Output the (X, Y) coordinate of the center of the cell containing the given text.  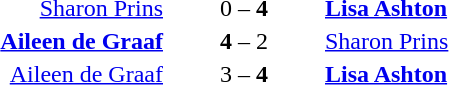
4 – 2 (244, 41)
